Find where the given text appears and provide that cell's center as (X, Y) coordinate. 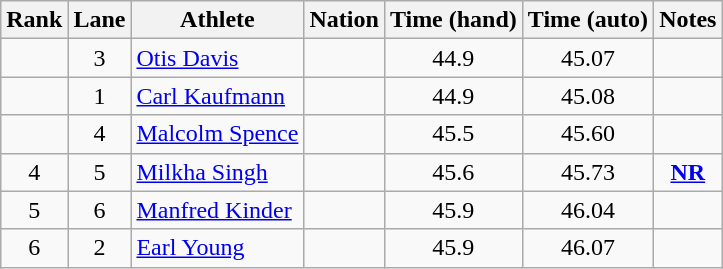
Rank (34, 20)
45.5 (453, 134)
Malcolm Spence (218, 134)
46.07 (588, 248)
Notes (688, 20)
Athlete (218, 20)
45.08 (588, 96)
Time (hand) (453, 20)
45.60 (588, 134)
45.73 (588, 172)
45.07 (588, 58)
45.6 (453, 172)
Carl Kaufmann (218, 96)
Earl Young (218, 248)
Nation (344, 20)
1 (100, 96)
46.04 (588, 210)
Lane (100, 20)
Time (auto) (588, 20)
Manfred Kinder (218, 210)
Milkha Singh (218, 172)
3 (100, 58)
2 (100, 248)
NR (688, 172)
Otis Davis (218, 58)
